Provide the [X, Y] coordinate of the cell's center where the given text is located.  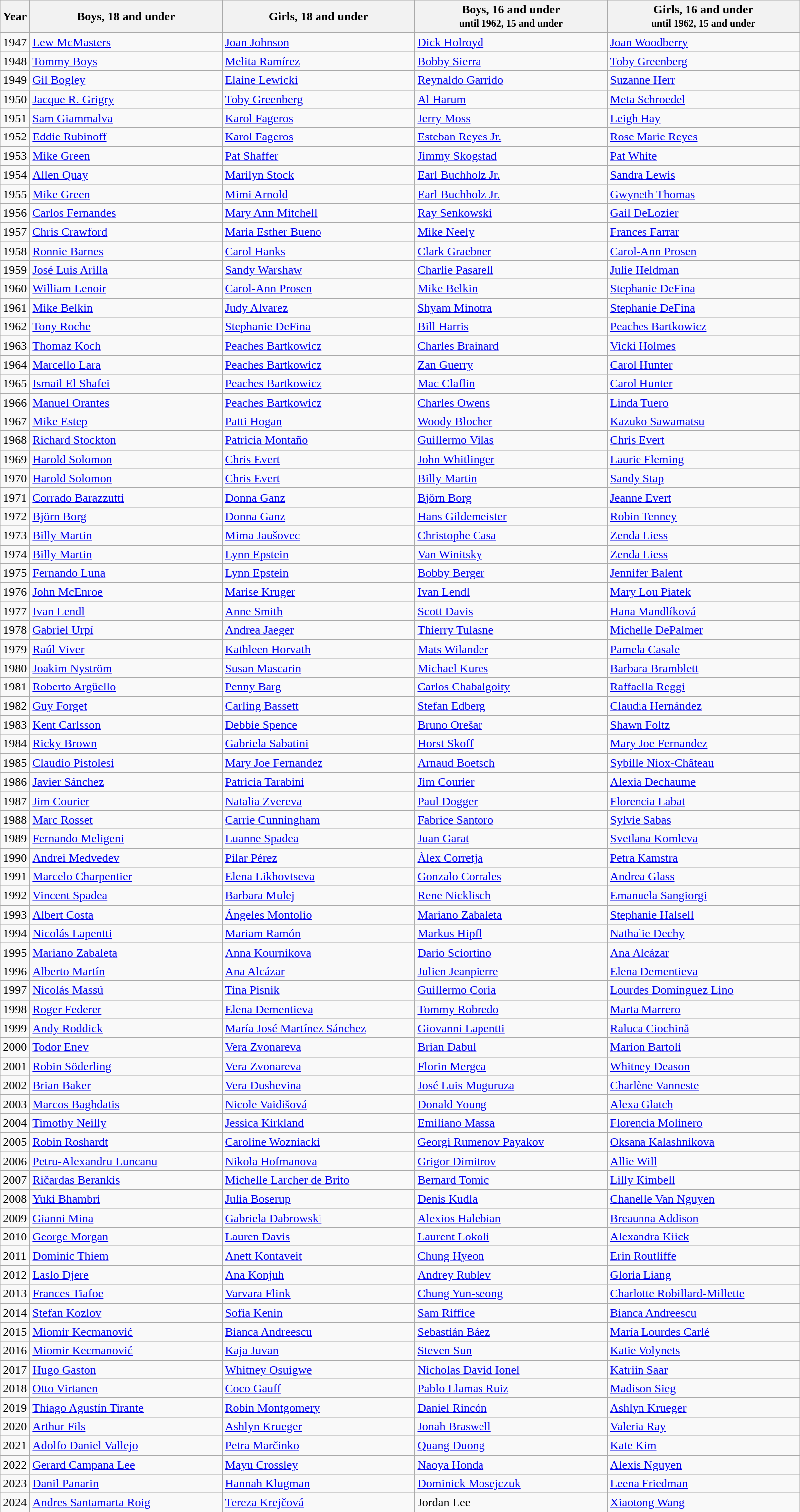
Tina Pisnik [319, 990]
1972 [15, 516]
Brian Dabul [511, 1047]
Denis Kudla [511, 1199]
2002 [15, 1085]
Madison Sieg [703, 1388]
Kazuko Sawamatsu [703, 421]
Nathalie Dechy [703, 934]
Michelle Larcher de Brito [319, 1180]
Clark Graebner [511, 251]
Mariam Ramón [319, 934]
Natalia Zvereva [319, 801]
Mayu Crossley [319, 1464]
Andrea Jaeger [319, 630]
Shyam Minotra [511, 308]
1969 [15, 459]
Pilar Pérez [319, 857]
2001 [15, 1066]
Eddie Rubinoff [126, 137]
Hannah Klugman [319, 1484]
1966 [15, 403]
Breaunna Addison [703, 1218]
2024 [15, 1503]
Sandy Warshaw [319, 270]
Mima Jaušovec [319, 535]
Pamela Casale [703, 649]
Coco Gauff [319, 1388]
María Lourdes Carlé [703, 1332]
Robin Tenney [703, 516]
2014 [15, 1313]
Claudio Pistolesi [126, 763]
Fernando Meligeni [126, 838]
Al Harum [511, 99]
Robin Montgomery [319, 1407]
Marise Kruger [319, 592]
Jordan Lee [511, 1503]
Frances Farrar [703, 232]
Emanuela Sangiorgi [703, 896]
Whitney Osuigwe [319, 1370]
Robin Söderling [126, 1066]
Emiliano Massa [511, 1123]
1998 [15, 1009]
Marcos Baghdatis [126, 1104]
Alexa Glatch [703, 1104]
Tommy Robredo [511, 1009]
Stefan Edberg [511, 706]
Paul Dogger [511, 801]
Raúl Viver [126, 649]
Georgi Rumenov Payakov [511, 1142]
2003 [15, 1104]
Robin Roshardt [126, 1142]
Judy Alvarez [319, 308]
Sam Giammalva [126, 118]
Danil Panarin [126, 1484]
Roger Federer [126, 1009]
Marc Rosset [126, 820]
Florin Mergea [511, 1066]
Thierry Tulasne [511, 630]
Year [15, 17]
Fernando Luna [126, 573]
Kate Kim [703, 1445]
Bobby Sierra [511, 61]
1985 [15, 763]
Horst Skoff [511, 744]
2011 [15, 1256]
Dominick Mosejczuk [511, 1484]
Florencia Labat [703, 801]
William Lenoir [126, 289]
Lew McMasters [126, 42]
2017 [15, 1370]
Charlène Vanneste [703, 1085]
2015 [15, 1332]
Marcello Lara [126, 365]
Sylvie Sabas [703, 820]
Xiaotong Wang [703, 1503]
1975 [15, 573]
Bobby Berger [511, 573]
Barbara Mulej [319, 896]
Gil Bogley [126, 80]
Sam Riffice [511, 1313]
Andrey Rublev [511, 1275]
Chung Yun-seong [511, 1294]
Raffaella Reggi [703, 687]
Mike Estep [126, 421]
Lauren Davis [319, 1237]
Whitney Deason [703, 1066]
Kaja Juvan [319, 1351]
Marilyn Stock [319, 175]
Dominic Thiem [126, 1256]
Pat Shaffer [319, 156]
1978 [15, 630]
Gloria Liang [703, 1275]
1962 [15, 327]
Gwyneth Thomas [703, 194]
1996 [15, 971]
1961 [15, 308]
Caroline Wozniacki [319, 1142]
Gonzalo Corrales [511, 877]
Jessica Kirkland [319, 1123]
1970 [15, 478]
Adolfo Daniel Vallejo [126, 1445]
Charlie Pasarell [511, 270]
Alexis Nguyen [703, 1464]
Katriin Saar [703, 1370]
Gail DeLozier [703, 213]
Luanne Spadea [319, 838]
2023 [15, 1484]
Andrei Medvedev [126, 857]
1947 [15, 42]
Esteban Reyes Jr. [511, 137]
1953 [15, 156]
George Morgan [126, 1237]
Richard Stockton [126, 440]
José Luis Arilla [126, 270]
Thiago Agustín Tirante [126, 1407]
1987 [15, 801]
Leena Friedman [703, 1484]
Alexandra Kiick [703, 1237]
Grigor Dimitrov [511, 1161]
Penny Barg [319, 687]
Frances Tiafoe [126, 1294]
Anett Kontaveit [319, 1256]
Allie Will [703, 1161]
Tereza Krejčová [319, 1503]
Fabrice Santoro [511, 820]
Julien Jeanpierre [511, 971]
María José Martínez Sánchez [319, 1028]
Anne Smith [319, 611]
Carol Hanks [319, 251]
Debbie Spence [319, 725]
Laurent Lokoli [511, 1237]
Gianni Mina [126, 1218]
Laurie Fleming [703, 459]
Joan Woodberry [703, 42]
Mats Wilander [511, 649]
1965 [15, 384]
Gabriel Urpí [126, 630]
2018 [15, 1388]
1991 [15, 877]
2012 [15, 1275]
1954 [15, 175]
José Luis Muguruza [511, 1085]
Mike Neely [511, 232]
2022 [15, 1464]
Jacque R. Grigry [126, 99]
Jeanne Evert [703, 497]
1959 [15, 270]
1971 [15, 497]
Alexia Dechaume [703, 782]
Varvara Flink [319, 1294]
Ronnie Barnes [126, 251]
Marion Bartoli [703, 1047]
Otto Virtanen [126, 1388]
1989 [15, 838]
Roberto Argüello [126, 687]
1980 [15, 668]
Marta Marrero [703, 1009]
2007 [15, 1180]
Rose Marie Reyes [703, 137]
Guy Forget [126, 706]
Carling Bassett [319, 706]
Rene Nicklisch [511, 896]
Meta Schroedel [703, 99]
Manuel Orantes [126, 403]
Girls, 16 and under until 1962, 15 and under [703, 17]
Erin Routliffe [703, 1256]
2000 [15, 1047]
Tommy Boys [126, 61]
Jennifer Balent [703, 573]
Susan Mascarin [319, 668]
Mimi Arnold [319, 194]
Joan Johnson [319, 42]
Florencia Molinero [703, 1123]
2016 [15, 1351]
2013 [15, 1294]
Javier Sánchez [126, 782]
1992 [15, 896]
2004 [15, 1123]
Sandra Lewis [703, 175]
Anna Kournikova [319, 953]
2005 [15, 1142]
2010 [15, 1237]
Ričardas Berankis [126, 1180]
Daniel Rincón [511, 1407]
Markus Hipfl [511, 934]
Marcelo Charpentier [126, 877]
Stephanie Halsell [703, 915]
Donald Young [511, 1104]
Thomaz Koch [126, 346]
Tony Roche [126, 327]
Arthur Fils [126, 1426]
1994 [15, 934]
Shawn Foltz [703, 725]
Dick Holroyd [511, 42]
Woody Blocher [511, 421]
Valeria Ray [703, 1426]
Steven Sun [511, 1351]
Gabriela Sabatini [319, 744]
Kent Carlsson [126, 725]
Yuki Bhambri [126, 1199]
Michael Kures [511, 668]
Stefan Kozlov [126, 1313]
Oksana Kalashnikova [703, 1142]
1995 [15, 953]
Corrado Barazzutti [126, 497]
1963 [15, 346]
1950 [15, 99]
Todor Enev [126, 1047]
Kathleen Horvath [319, 649]
Albert Costa [126, 915]
Barbara Bramblett [703, 668]
Dario Sciortino [511, 953]
1974 [15, 554]
Lilly Kimbell [703, 1180]
Svetlana Komleva [703, 838]
1973 [15, 535]
1968 [15, 440]
1990 [15, 857]
Carlos Fernandes [126, 213]
Mac Claflin [511, 384]
Patti Hogan [319, 421]
1982 [15, 706]
Katie Volynets [703, 1351]
Scott Davis [511, 611]
Giovanni Lapentti [511, 1028]
Leigh Hay [703, 118]
Laslo Djere [126, 1275]
1960 [15, 289]
Chanelle Van Nguyen [703, 1199]
1983 [15, 725]
1952 [15, 137]
1955 [15, 194]
Van Winitsky [511, 554]
Mary Ann Mitchell [319, 213]
1958 [15, 251]
Ray Senkowski [511, 213]
Girls, 18 and under [319, 17]
1951 [15, 118]
Charlotte Robillard-Millette [703, 1294]
Zan Guerry [511, 365]
Nikola Hofmanova [319, 1161]
Elena Likhovtseva [319, 877]
Ángeles Montolio [319, 915]
1948 [15, 61]
Nicholas David Ionel [511, 1370]
1988 [15, 820]
Hana Mandlíková [703, 611]
Charles Brainard [511, 346]
1993 [15, 915]
Jerry Moss [511, 118]
Nicolás Massú [126, 990]
Maria Esther Bueno [319, 232]
Andy Roddick [126, 1028]
1977 [15, 611]
Pat White [703, 156]
1986 [15, 782]
Elaine Lewicki [319, 80]
Bill Harris [511, 327]
Andres Santamarta Roig [126, 1503]
Michelle DePalmer [703, 630]
John Whitlinger [511, 459]
2020 [15, 1426]
Bruno Orešar [511, 725]
Guillermo Vilas [511, 440]
Jimmy Skogstad [511, 156]
Sandy Stap [703, 478]
Boys, 16 and under until 1962, 15 and under [511, 17]
Ana Konjuh [319, 1275]
Reynaldo Garrido [511, 80]
Chung Hyeon [511, 1256]
Alberto Martín [126, 971]
Vincent Spadea [126, 896]
Ismail El Shafei [126, 384]
Gerard Campana Lee [126, 1464]
1956 [15, 213]
Pablo Llamas Ruiz [511, 1388]
1967 [15, 421]
John McEnroe [126, 592]
1984 [15, 744]
2008 [15, 1199]
Julia Boserup [319, 1199]
Julie Heldman [703, 270]
2009 [15, 1218]
Àlex Corretja [511, 857]
1949 [15, 80]
Carlos Chabalgoity [511, 687]
Quang Duong [511, 1445]
2019 [15, 1407]
1981 [15, 687]
Suzanne Herr [703, 80]
Joakim Nyström [126, 668]
Hans Gildemeister [511, 516]
2021 [15, 1445]
Melita Ramírez [319, 61]
Allen Quay [126, 175]
Sybille Niox-Château [703, 763]
Vicki Holmes [703, 346]
Alexios Halebian [511, 1218]
Nicolás Lapentti [126, 934]
Raluca Ciochină [703, 1028]
Charles Owens [511, 403]
1957 [15, 232]
Claudia Hernández [703, 706]
Linda Tuero [703, 403]
Carrie Cunningham [319, 820]
Andrea Glass [703, 877]
Guillermo Coria [511, 990]
Brian Baker [126, 1085]
Sebastián Báez [511, 1332]
Juan Garat [511, 838]
Timothy Neilly [126, 1123]
Christophe Casa [511, 535]
Hugo Gaston [126, 1370]
Patricia Montaño [319, 440]
Nicole Vaidišová [319, 1104]
Ricky Brown [126, 744]
1976 [15, 592]
Bernard Tomic [511, 1180]
Petra Kamstra [703, 857]
1964 [15, 365]
Naoya Honda [511, 1464]
Chris Crawford [126, 232]
1979 [15, 649]
Jonah Braswell [511, 1426]
Patricia Tarabini [319, 782]
Petru-Alexandru Luncanu [126, 1161]
Gabriela Dabrowski [319, 1218]
Mary Lou Piatek [703, 592]
Vera Dushevina [319, 1085]
Petra Marčinko [319, 1445]
Sofia Kenin [319, 1313]
1999 [15, 1028]
Lourdes Domínguez Lino [703, 990]
Arnaud Boetsch [511, 763]
Boys, 18 and under [126, 17]
1997 [15, 990]
2006 [15, 1161]
